Find where the given text appears and provide that cell's center as [X, Y] coordinate. 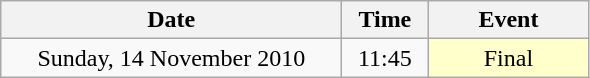
11:45 [385, 58]
Final [508, 58]
Time [385, 20]
Date [172, 20]
Sunday, 14 November 2010 [172, 58]
Event [508, 20]
